Output the [X, Y] coordinate of the center of the cell containing the given text.  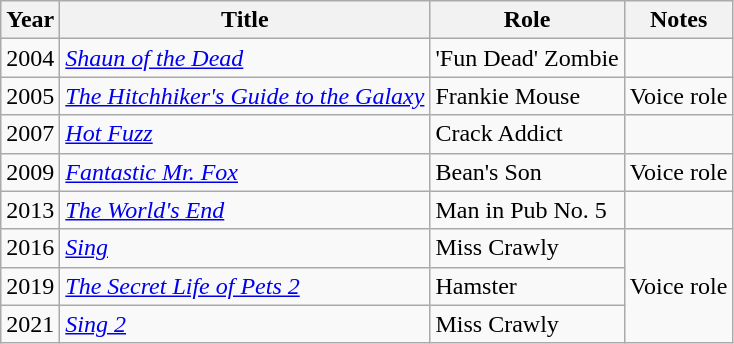
Bean's Son [527, 172]
Role [527, 20]
2013 [30, 210]
Hot Fuzz [245, 134]
2005 [30, 96]
Sing [245, 248]
Sing 2 [245, 324]
Title [245, 20]
2019 [30, 286]
Fantastic Mr. Fox [245, 172]
Shaun of the Dead [245, 58]
2009 [30, 172]
'Fun Dead' Zombie [527, 58]
Frankie Mouse [527, 96]
The Hitchhiker's Guide to the Galaxy [245, 96]
Year [30, 20]
Hamster [527, 286]
Notes [678, 20]
The Secret Life of Pets 2 [245, 286]
2021 [30, 324]
Crack Addict [527, 134]
2016 [30, 248]
2007 [30, 134]
Man in Pub No. 5 [527, 210]
2004 [30, 58]
The World's End [245, 210]
